Capture the cell that displays the provided text and extract its [X, Y] central coordinate. 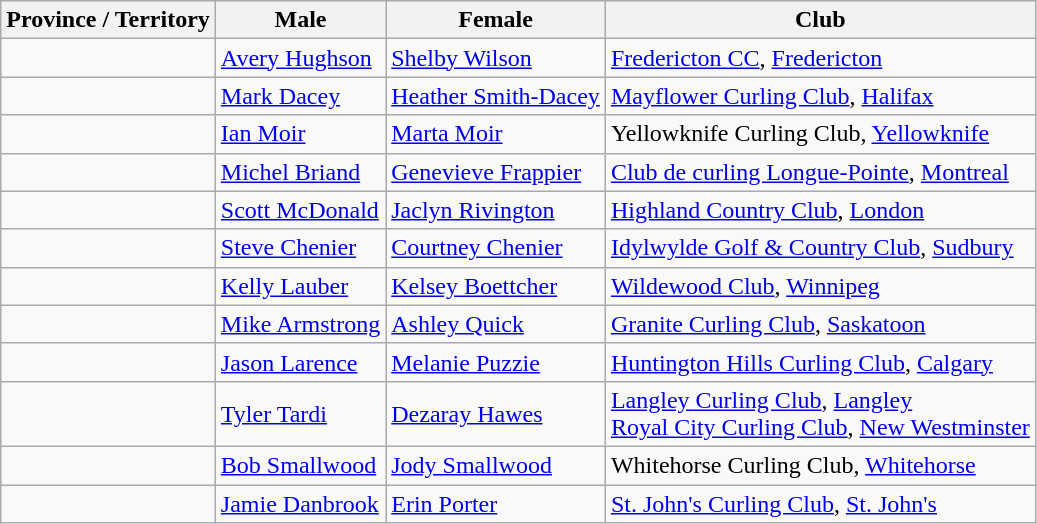
Courtney Chenier [496, 248]
Avery Hughson [300, 58]
Mike Armstrong [300, 324]
Mark Dacey [300, 96]
Highland Country Club, London [820, 210]
Female [496, 20]
Genevieve Frappier [496, 172]
Club [820, 20]
Ian Moir [300, 134]
Mayflower Curling Club, Halifax [820, 96]
Idylwylde Golf & Country Club, Sudbury [820, 248]
Scott McDonald [300, 210]
Bob Smallwood [300, 465]
Ashley Quick [496, 324]
Dezaray Hawes [496, 414]
Club de curling Longue-Pointe, Montreal [820, 172]
Marta Moir [496, 134]
Province / Territory [108, 20]
Heather Smith-Dacey [496, 96]
Granite Curling Club, Saskatoon [820, 324]
Jamie Danbrook [300, 503]
Tyler Tardi [300, 414]
Wildewood Club, Winnipeg [820, 286]
St. John's Curling Club, St. John's [820, 503]
Kelly Lauber [300, 286]
Jaclyn Rivington [496, 210]
Fredericton CC, Fredericton [820, 58]
Jody Smallwood [496, 465]
Melanie Puzzie [496, 362]
Whitehorse Curling Club, Whitehorse [820, 465]
Erin Porter [496, 503]
Michel Briand [300, 172]
Langley Curling Club, Langley Royal City Curling Club, New Westminster [820, 414]
Jason Larence [300, 362]
Kelsey Boettcher [496, 286]
Yellowknife Curling Club, Yellowknife [820, 134]
Shelby Wilson [496, 58]
Huntington Hills Curling Club, Calgary [820, 362]
Steve Chenier [300, 248]
Male [300, 20]
